Extract the (X, Y) coordinate from the center of the cell holding the provided text.  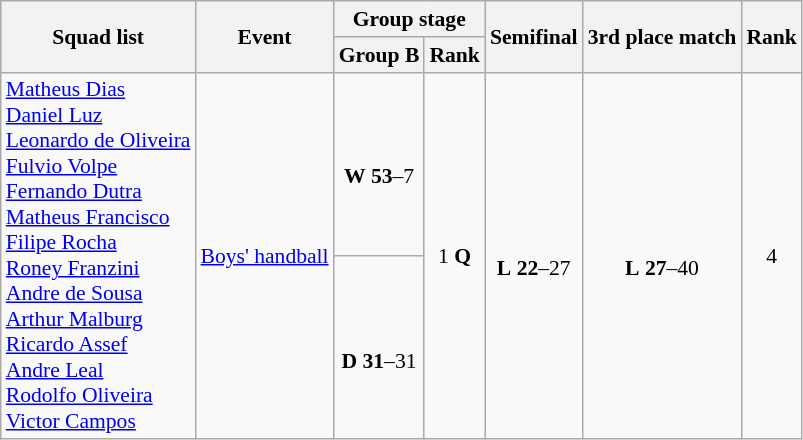
L 27–40 (662, 256)
Event (264, 36)
L 22–27 (534, 256)
Group stage (410, 19)
4 (772, 256)
3rd place match (662, 36)
D 31–31 (380, 348)
Group B (380, 55)
Squad list (98, 36)
W 53–7 (380, 164)
Semifinal (534, 36)
1 Q (454, 256)
Boys' handball (264, 256)
